Determine the (x, y) coordinate at the center of the cell enclosing the given text.  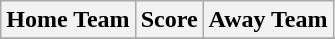
Score (169, 20)
Away Team (268, 20)
Home Team (68, 20)
